Return (x, y) of the center of cell containing provided text 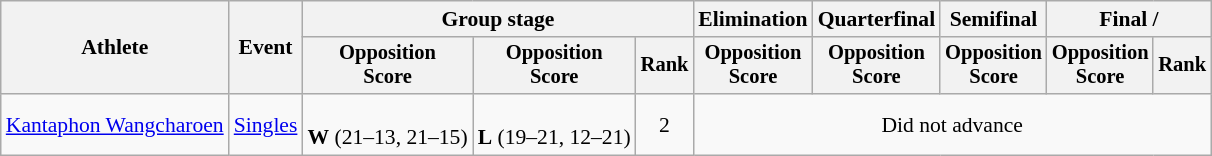
W (21–13, 21–15) (387, 124)
L (19–21, 12–21) (554, 124)
2 (665, 124)
Quarterfinal (877, 19)
Singles (266, 124)
Did not advance (952, 124)
Group stage (498, 19)
Athlete (115, 48)
Elimination (752, 19)
Final / (1129, 19)
Kantaphon Wangcharoen (115, 124)
Event (266, 48)
Semifinal (994, 19)
